Return the (x, y) coordinate for the center point of the cell that contains the specified text.  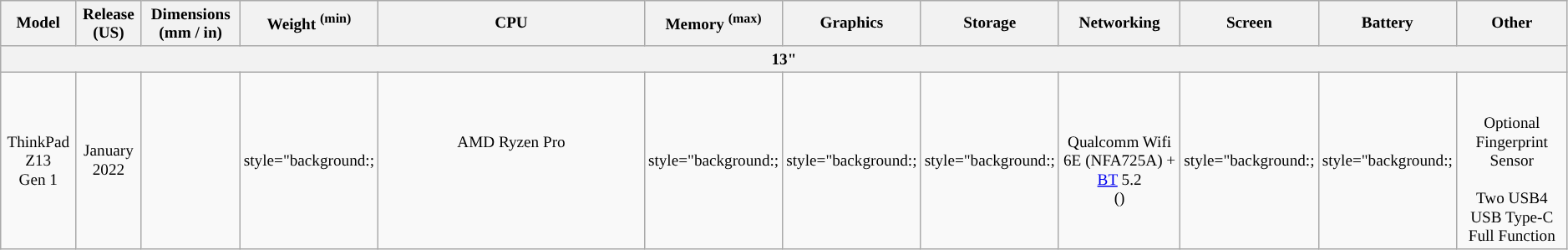
13" (784, 59)
Storage (989, 23)
Qualcomm Wifi 6E (NFA725A) + BT 5.2 () (1119, 161)
Other (1512, 23)
Dimensions (mm / in) (190, 23)
Model (38, 23)
Weight (min) (309, 23)
Memory (max) (713, 23)
Release (US) (109, 23)
Battery (1387, 23)
Graphics (852, 23)
ThinkPad Z13 Gen 1 (38, 161)
Optional Fingerprint Sensor Two USB4 USB Type-C Full Function (1512, 161)
CPU (511, 23)
AMD Ryzen Pro (511, 161)
Networking (1119, 23)
Screen (1250, 23)
January 2022 (109, 161)
